Find where the given text appears and provide that cell's center as [X, Y] coordinate. 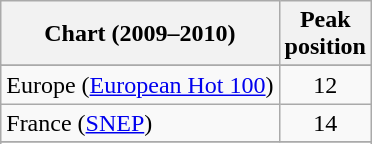
Peakposition [325, 34]
Europe (European Hot 100) [140, 85]
France (SNEP) [140, 123]
14 [325, 123]
Chart (2009–2010) [140, 34]
12 [325, 85]
